Identify which cell holds the provided text, then report its (X, Y) central coordinate. 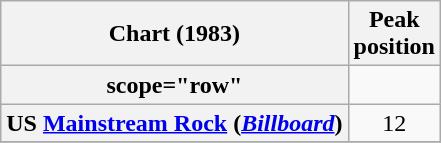
12 (394, 123)
Peakposition (394, 34)
US Mainstream Rock (Billboard) (174, 123)
scope="row" (174, 85)
Chart (1983) (174, 34)
